Find where the given text appears and provide that cell's center as (x, y) coordinate. 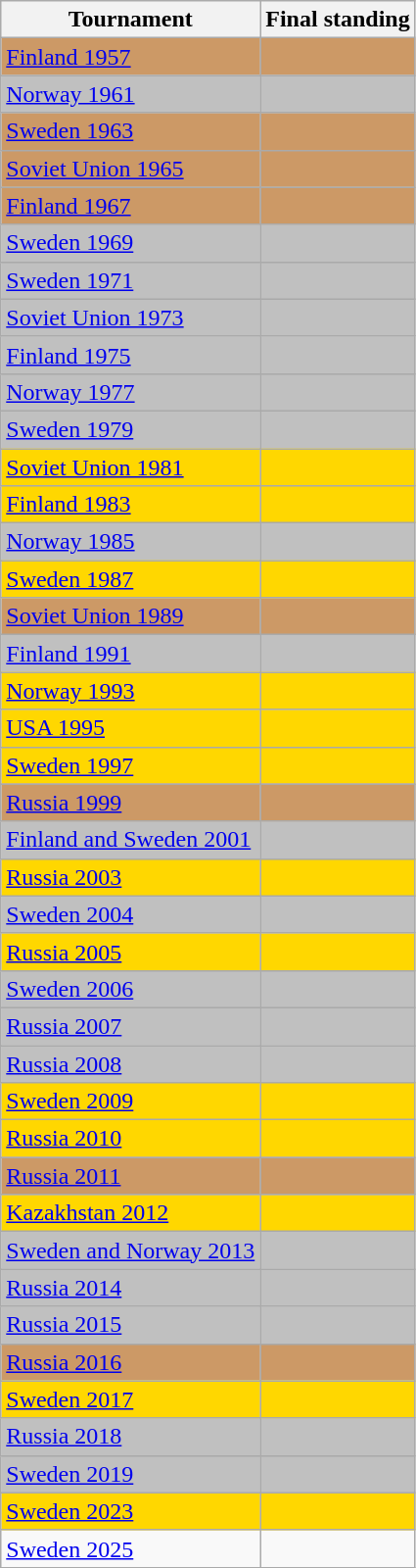
Sweden 2006 (131, 989)
Russia 2014 (131, 1288)
Finland 1967 (131, 206)
Sweden and Norway 2013 (131, 1250)
Final standing (338, 20)
Sweden 1971 (131, 280)
Sweden 2009 (131, 1102)
Russia 2003 (131, 877)
Kazakhstan 2012 (131, 1213)
Russia 2016 (131, 1362)
Tournament (131, 20)
Russia 2007 (131, 1026)
Sweden 1987 (131, 579)
Russia 2005 (131, 952)
Soviet Union 1981 (131, 467)
Sweden 1997 (131, 765)
Sweden 1963 (131, 131)
Sweden 2017 (131, 1399)
Russia 2008 (131, 1063)
Soviet Union 1965 (131, 169)
Soviet Union 1989 (131, 616)
Norway 1977 (131, 392)
Russia 2010 (131, 1139)
Finland 1975 (131, 355)
Finland 1957 (131, 57)
Russia 1999 (131, 803)
Finland and Sweden 2001 (131, 840)
Russia 2018 (131, 1437)
Norway 1985 (131, 542)
Russia 2011 (131, 1176)
Sweden 2004 (131, 914)
Sweden 1969 (131, 243)
Finland 1991 (131, 654)
Finland 1983 (131, 505)
USA 1995 (131, 728)
Soviet Union 1973 (131, 318)
Sweden 1979 (131, 429)
Sweden 2023 (131, 1511)
Russia 2015 (131, 1325)
Sweden 2025 (131, 1548)
Norway 1961 (131, 94)
Norway 1993 (131, 691)
Sweden 2019 (131, 1474)
